Find where the given text appears and provide that cell's center as (x, y) coordinate. 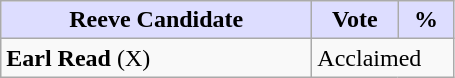
Reeve Candidate (156, 20)
Vote (355, 20)
Earl Read (X) (156, 58)
Acclaimed (383, 58)
% (426, 20)
